Determine the (x, y) coordinate at the center of the cell enclosing the given text.  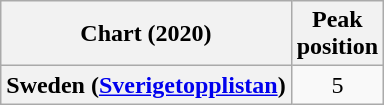
5 (337, 85)
Peakposition (337, 34)
Sweden (Sverigetopplistan) (146, 85)
Chart (2020) (146, 34)
